Find where the given text appears and provide that cell's center as (x, y) coordinate. 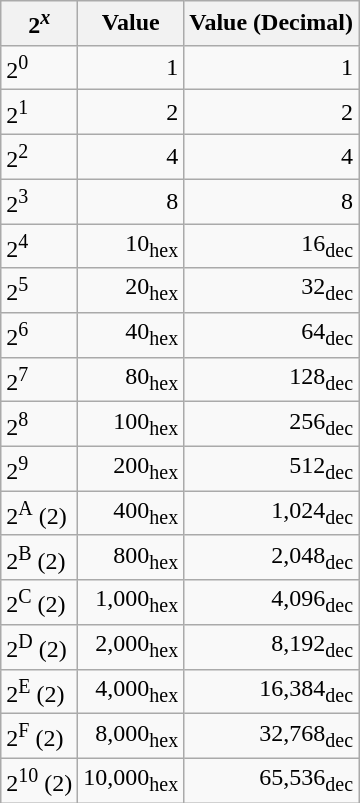
65,536dec (272, 780)
20hex (131, 290)
16dec (272, 246)
23 (40, 202)
1,000hex (131, 602)
28 (40, 424)
2D (2) (40, 648)
10hex (131, 246)
32,768dec (272, 736)
256dec (272, 424)
24 (40, 246)
2x (40, 24)
20 (40, 68)
2,048dec (272, 558)
8,192dec (272, 648)
210 (2) (40, 780)
21 (40, 112)
10,000hex (131, 780)
2F (2) (40, 736)
800hex (131, 558)
Value (Decimal) (272, 24)
16,384dec (272, 692)
27 (40, 380)
29 (40, 468)
200hex (131, 468)
22 (40, 156)
2E (2) (40, 692)
80hex (131, 380)
400hex (131, 514)
32dec (272, 290)
1,024dec (272, 514)
40hex (131, 336)
4,096dec (272, 602)
2A (2) (40, 514)
8,000hex (131, 736)
26 (40, 336)
2,000hex (131, 648)
100hex (131, 424)
4,000hex (131, 692)
512dec (272, 468)
25 (40, 290)
64dec (272, 336)
2C (2) (40, 602)
128dec (272, 380)
2B (2) (40, 558)
Value (131, 24)
